Return the [x, y] coordinate for the center point of the cell that contains the specified text.  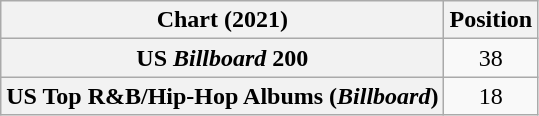
Position [491, 20]
US Billboard 200 [222, 58]
38 [491, 58]
18 [491, 96]
US Top R&B/Hip-Hop Albums (Billboard) [222, 96]
Chart (2021) [222, 20]
